Return the [x, y] coordinate for the center point of the cell that contains the specified text.  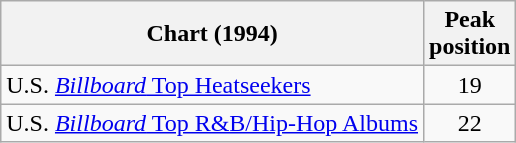
Chart (1994) [212, 34]
U.S. Billboard Top Heatseekers [212, 85]
Peakposition [470, 34]
19 [470, 85]
22 [470, 123]
U.S. Billboard Top R&B/Hip-Hop Albums [212, 123]
